Identify which cell holds the provided text, then report its (x, y) central coordinate. 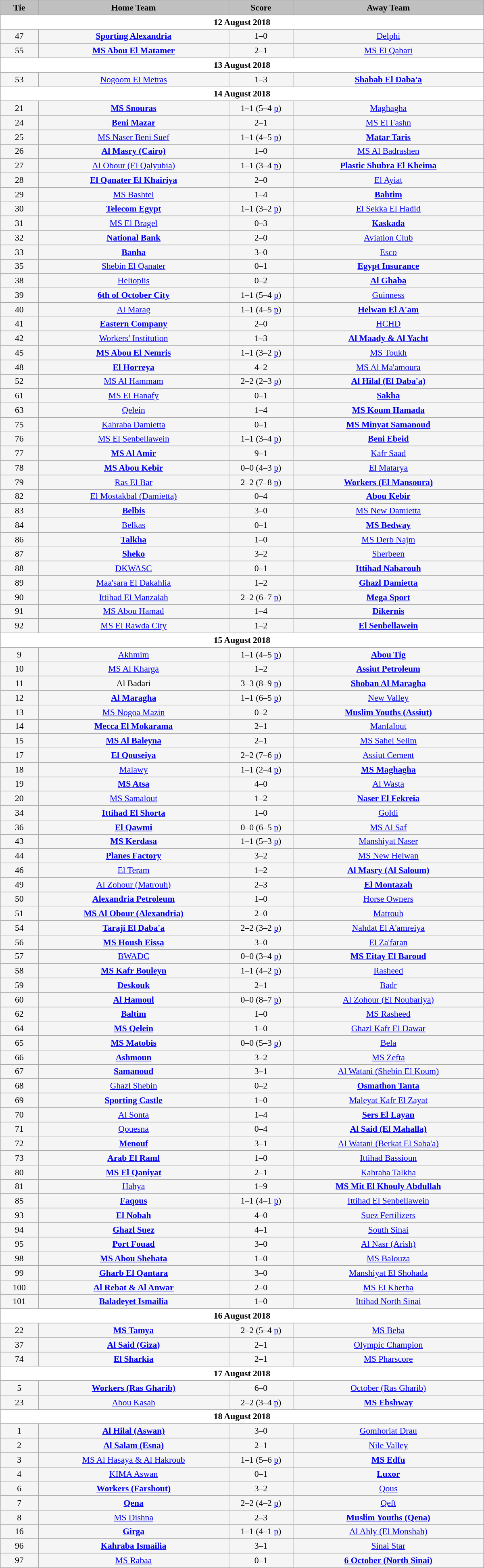
97 (19, 1561)
Shabab El Daba'a (388, 80)
Ittihad Nabarouh (388, 569)
Al Said (El Mahalla) (388, 1129)
100 (19, 1287)
Manfalout (388, 726)
39 (19, 295)
BWADC (134, 957)
Aviation Club (388, 238)
MS Tamya (134, 1331)
2 (19, 1446)
96 (19, 1546)
Abou Kasah (134, 1403)
24 (19, 123)
KIMA Aswan (134, 1474)
1–1 (5–6 p) (261, 1460)
Bela (388, 1043)
30 (19, 209)
45 (19, 353)
Al Ghaba (388, 281)
2–2 (3–2 p) (261, 928)
Baltim (134, 1014)
31 (19, 224)
Gomhoriat Drau (388, 1431)
34 (19, 813)
26 (19, 151)
Nile Valley (388, 1446)
3 (19, 1460)
MS Maghagha (388, 770)
18 (19, 770)
El Matarya (388, 468)
Mega Sport (388, 597)
Faqous (134, 1201)
51 (19, 914)
Esco (388, 252)
October (Ras Gharib) (388, 1388)
Beni Mazar (134, 123)
Shebin El Qanater (134, 266)
MS Samalout (134, 799)
Al Salam (Esna) (134, 1446)
6th of October City (134, 295)
Ittihad El Senbellawein (388, 1201)
MS Abou Kebir (134, 468)
El Ayiat (388, 180)
Al Maragha (134, 698)
20 (19, 799)
19 (19, 784)
Al Ahly (El Monshah) (388, 1532)
Al Nasr (Arish) (388, 1244)
Deskouk (134, 986)
Alexandria Petroleum (134, 899)
MS Ebshway (388, 1403)
98 (19, 1259)
MS Mit El Khouly Abdullah (388, 1187)
Sherbeen (388, 554)
99 (19, 1273)
6–0 (261, 1388)
Talkha (134, 540)
14 (19, 726)
90 (19, 597)
Sporting Alexandria (134, 36)
47 (19, 36)
44 (19, 856)
MS Al Ma'amoura (388, 367)
Matar Taris (388, 137)
76 (19, 439)
63 (19, 410)
MS Derb Najm (388, 540)
Ras El Bar (134, 482)
12 August 2018 (242, 22)
82 (19, 496)
MS Abou Shehata (134, 1259)
Qena (134, 1503)
Al Hilal (El Daba'a) (388, 381)
81 (19, 1187)
29 (19, 195)
88 (19, 569)
MS Qelein (134, 1029)
MS Al Saf (388, 827)
Workers (Ras Gharib) (134, 1388)
2–2 (4–2 p) (261, 1503)
Assiut Cement (388, 756)
14 August 2018 (242, 94)
13 (19, 712)
Home Team (134, 8)
El Senbellawein (388, 626)
Banha (134, 252)
Al Hamoul (134, 1000)
25 (19, 137)
4–2 (261, 367)
1 (19, 1431)
El Qouseiya (134, 756)
6 (19, 1489)
MS El Rawda City (134, 626)
93 (19, 1216)
El Mostakbal (Damietta) (134, 496)
Shoban Al Maragha (388, 684)
5 (19, 1388)
61 (19, 396)
MS Housh Eissa (134, 942)
Al Masry (Cairo) (134, 151)
Workers (Farshout) (134, 1489)
46 (19, 871)
9 (19, 655)
28 (19, 180)
Ittihad El Shorta (134, 813)
78 (19, 468)
56 (19, 942)
MS Al Obour (Alexandria) (134, 914)
91 (19, 611)
MS Al Hasaya & Al Hakroub (134, 1460)
Ittihad Bassioun (388, 1158)
4 (19, 1474)
Maa'sara El Dakahlia (134, 583)
Baladeyet Ismailia (134, 1302)
Abou Tig (388, 655)
MS El Bragel (134, 224)
Score (261, 8)
68 (19, 1086)
MS Matobis (134, 1043)
15 August 2018 (242, 641)
Manshiyat Naser (388, 842)
Plastic Shubra El Kheima (388, 166)
MS El Hanafy (134, 396)
Away Team (388, 8)
Ghazl Kafr El Dawar (388, 1029)
MS Kerdasa (134, 842)
Planes Factory (134, 856)
Kaskada (388, 224)
MS Naser Beni Suef (134, 137)
16 (19, 1532)
Al Masry (Al Saloum) (388, 871)
MS Nogoa Mazin (134, 712)
Maleyat Kafr El Zayat (388, 1101)
94 (19, 1230)
27 (19, 166)
0–0 (5–3 p) (261, 1043)
Muslim Youths (Assiut) (388, 712)
0–0 (8–7 p) (261, 1000)
Ittihad North Sinai (388, 1302)
Sakha (388, 396)
17 (19, 756)
86 (19, 540)
Sheko (134, 554)
Dikernis (388, 611)
MS Abou Hamad (134, 611)
83 (19, 511)
Arab El Raml (134, 1158)
Ghazl Shebin (134, 1086)
52 (19, 381)
17 August 2018 (242, 1374)
Olympic Champion (388, 1345)
MS Dishna (134, 1518)
MS Koum Hamada (388, 410)
84 (19, 525)
67 (19, 1072)
Al Sonta (134, 1115)
MS Eitay El Baroud (388, 957)
58 (19, 971)
Al Zohour (Matrouh) (134, 885)
41 (19, 324)
Al Watani (Berkat El Saba'a) (388, 1144)
Al Maady & Al Yacht (388, 339)
75 (19, 425)
Kahraba Damietta (134, 425)
Manshiyat El Shohada (388, 1273)
Girga (134, 1532)
Ghazl Damietta (388, 583)
MS Zefta (388, 1057)
El Sekka El Hadid (388, 209)
71 (19, 1129)
MS Bedway (388, 525)
11 (19, 684)
22 (19, 1331)
Ashmoun (134, 1057)
Rasheed (388, 971)
73 (19, 1158)
Malawy (134, 770)
62 (19, 1014)
40 (19, 310)
Guinness (388, 295)
48 (19, 367)
Eastern Company (134, 324)
79 (19, 482)
MS Toukh (388, 353)
Assiut Petroleum (388, 669)
Badr (388, 986)
MS El Qabari (388, 51)
South Sinai (388, 1230)
Kahraba Talkha (388, 1172)
Ghazl Suez (134, 1230)
DKWASC (134, 569)
Qeft (388, 1503)
El Sharkia (134, 1359)
HCHD (388, 324)
69 (19, 1101)
Qelein (134, 410)
77 (19, 454)
72 (19, 1144)
El Horreya (134, 367)
85 (19, 1201)
0–3 (261, 224)
Maghagha (388, 109)
50 (19, 899)
Sinai Star (388, 1546)
1–1 (5–3 p) (261, 842)
2–2 (7–6 p) (261, 756)
8 (19, 1518)
MS Atsa (134, 784)
2–2 (7–8 p) (261, 482)
87 (19, 554)
Belbis (134, 511)
9–1 (261, 454)
55 (19, 51)
Helwan El A'am (388, 310)
92 (19, 626)
12 (19, 698)
Kahraba Ismailia (134, 1546)
Mecca El Mokarama (134, 726)
Tie (19, 8)
57 (19, 957)
33 (19, 252)
Sporting Castle (134, 1101)
El Za'faran (388, 942)
Al Wasta (388, 784)
1–1 (4–2 p) (261, 971)
43 (19, 842)
60 (19, 1000)
Ittihad El Manzalah (134, 597)
MS Pharscore (388, 1359)
Qouesna (134, 1129)
101 (19, 1302)
95 (19, 1244)
Muslim Youths (Qena) (388, 1518)
21 (19, 109)
1–1 (2–4 p) (261, 770)
Al Said (Giza) (134, 1345)
MS Rabaa (134, 1561)
Port Fouad (134, 1244)
Al Hilal (Aswan) (134, 1431)
0–0 (4–3 p) (261, 468)
MS Abou El Matamer (134, 51)
MS El Fashn (388, 123)
MS Al Badrashen (388, 151)
Horse Owners (388, 899)
Al Obour (El Qalyubia) (134, 166)
National Bank (134, 238)
MS El Senbellawein (134, 439)
42 (19, 339)
Al Rebat & Al Anwar (134, 1287)
Beni Ebeid (388, 439)
Telecom Egypt (134, 209)
MS New Helwan (388, 856)
Luxor (388, 1474)
El Qawmi (134, 827)
MS Balouza (388, 1259)
Samanoud (134, 1072)
54 (19, 928)
1–1 (6–5 p) (261, 698)
MS Beba (388, 1331)
6 October (North Sinai) (388, 1561)
59 (19, 986)
Menouf (134, 1144)
El Montazah (388, 885)
Workers (El Mansoura) (388, 482)
2–2 (2–3 p) (261, 381)
7 (19, 1503)
MS El Kherba (388, 1287)
2–2 (3–4 p) (261, 1403)
New Valley (388, 698)
53 (19, 80)
El Qanater El Khairiya (134, 180)
Qous (388, 1489)
MS New Damietta (388, 511)
Al Badari (134, 684)
El Nobah (134, 1216)
15 (19, 741)
MS Edfu (388, 1460)
MS Sahel Selim (388, 741)
0–0 (6–5 p) (261, 827)
Al Zohour (El Noubariya) (388, 1000)
Workers' Institution (134, 339)
64 (19, 1029)
Akhmim (134, 655)
Al Watani (Shebin El Koum) (388, 1072)
MS Al Hammam (134, 381)
80 (19, 1172)
3–3 (8–9 p) (261, 684)
MS Al Kharga (134, 669)
MS Rasheed (388, 1014)
Hahya (134, 1187)
MS Bashtel (134, 195)
Taraji El Daba'a (134, 928)
49 (19, 885)
Naser El Fekreia (388, 799)
MS Abou El Nemris (134, 353)
35 (19, 266)
Matrouh (388, 914)
4–1 (261, 1230)
74 (19, 1359)
70 (19, 1115)
18 August 2018 (242, 1417)
2–2 (5–4 p) (261, 1331)
Egypt Insurance (388, 266)
Abou Kebir (388, 496)
10 (19, 669)
Al Marag (134, 310)
1–9 (261, 1187)
MS El Qaniyat (134, 1172)
Delphi (388, 36)
0–0 (3–4 p) (261, 957)
Helioplis (134, 281)
65 (19, 1043)
Osmathon Tanta (388, 1086)
Nogoom El Metras (134, 80)
Kafr Saad (388, 454)
23 (19, 1403)
MS Minyat Samanoud (388, 425)
MS Snouras (134, 109)
16 August 2018 (242, 1316)
38 (19, 281)
El Teram (134, 871)
2–2 (6–7 p) (261, 597)
MS Al Amir (134, 454)
Belkas (134, 525)
Suez Fertilizers (388, 1216)
Bahtim (388, 195)
MS Kafr Bouleyn (134, 971)
Gharb El Qantara (134, 1273)
37 (19, 1345)
Goldi (388, 813)
Sers El Layan (388, 1115)
36 (19, 827)
32 (19, 238)
13 August 2018 (242, 65)
MS Al Baleyna (134, 741)
89 (19, 583)
Nahdat El A'amreiya (388, 928)
66 (19, 1057)
